Return (X, Y) of the center of cell containing provided text 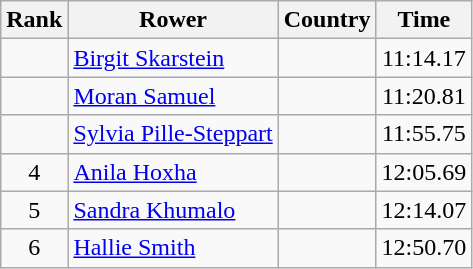
Rower (173, 20)
6 (34, 248)
12:05.69 (424, 172)
Rank (34, 20)
5 (34, 210)
11:20.81 (424, 96)
12:14.07 (424, 210)
Hallie Smith (173, 248)
Birgit Skarstein (173, 58)
Sandra Khumalo (173, 210)
Time (424, 20)
Country (327, 20)
11:14.17 (424, 58)
11:55.75 (424, 134)
Anila Hoxha (173, 172)
12:50.70 (424, 248)
Moran Samuel (173, 96)
Sylvia Pille-Steppart (173, 134)
4 (34, 172)
